Determine the [x, y] coordinate at the center of the cell enclosing the given text.  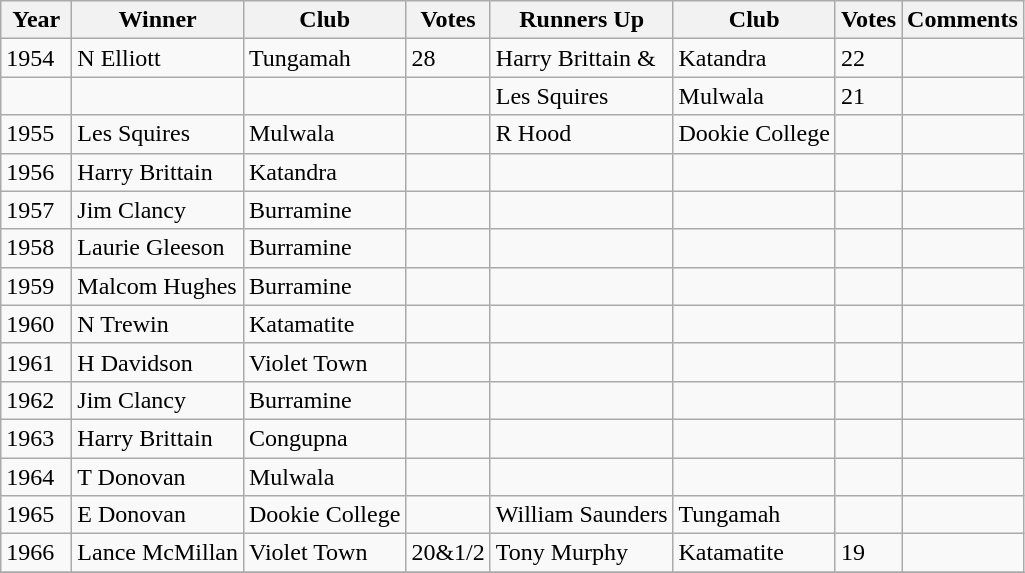
Laurie Gleeson [158, 248]
1957 [36, 210]
N Trewin [158, 324]
Malcom Hughes [158, 286]
19 [868, 553]
Year [36, 20]
Lance McMillan [158, 553]
1956 [36, 172]
T Donovan [158, 477]
28 [448, 58]
Harry Brittain & [582, 58]
Comments [963, 20]
William Saunders [582, 515]
1963 [36, 438]
1955 [36, 134]
21 [868, 96]
E Donovan [158, 515]
22 [868, 58]
1965 [36, 515]
1964 [36, 477]
Winner [158, 20]
N Elliott [158, 58]
R Hood [582, 134]
Tony Murphy [582, 553]
1960 [36, 324]
Congupna [324, 438]
1954 [36, 58]
1958 [36, 248]
1966 [36, 553]
1962 [36, 400]
1959 [36, 286]
Runners Up [582, 20]
1961 [36, 362]
20&1/2 [448, 553]
H Davidson [158, 362]
